Provide the (x, y) coordinate of the cell's center where the given text is located.  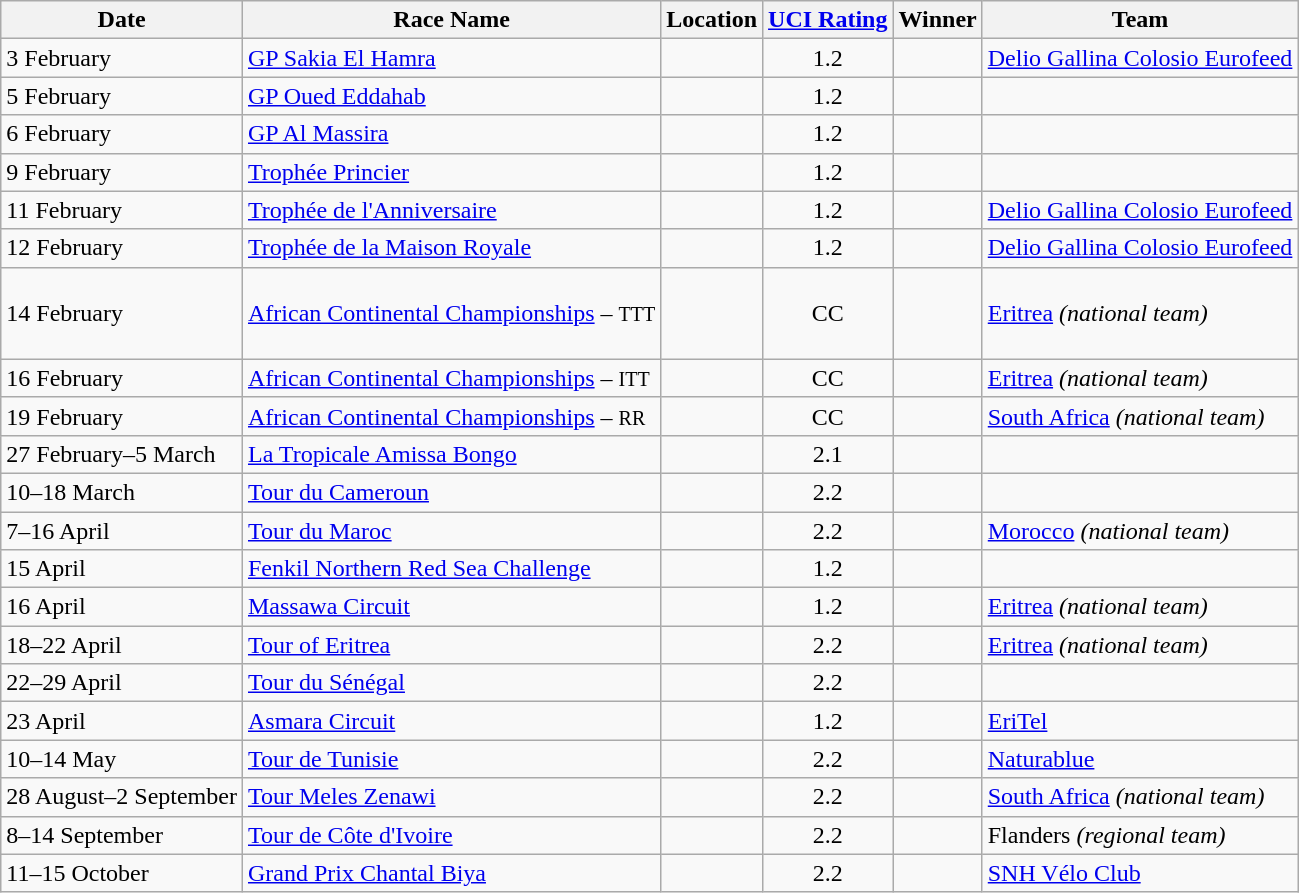
22–29 April (122, 683)
Team (1140, 20)
Winner (938, 20)
16 April (122, 607)
18–22 April (122, 645)
7–16 April (122, 531)
5 February (122, 96)
Morocco (national team) (1140, 531)
African Continental Championships – ITT (451, 378)
19 February (122, 416)
SNH Vélo Club (1140, 873)
3 February (122, 58)
EriTel (1140, 721)
15 April (122, 569)
10–18 March (122, 492)
GP Sakia El Hamra (451, 58)
Massawa Circuit (451, 607)
African Continental Championships – TTT (451, 313)
11–15 October (122, 873)
12 February (122, 248)
GP Al Massira (451, 134)
Flanders (regional team) (1140, 835)
27 February–5 March (122, 454)
African Continental Championships – RR (451, 416)
28 August–2 September (122, 797)
Trophée de l'Anniversaire (451, 210)
14 February (122, 313)
Asmara Circuit (451, 721)
2.1 (828, 454)
Tour du Sénégal (451, 683)
Location (712, 20)
Race Name (451, 20)
9 February (122, 172)
Naturablue (1140, 759)
Tour de Côte d'Ivoire (451, 835)
10–14 May (122, 759)
Tour Meles Zenawi (451, 797)
Date (122, 20)
16 February (122, 378)
Grand Prix Chantal Biya (451, 873)
Fenkil Northern Red Sea Challenge (451, 569)
11 February (122, 210)
GP Oued Eddahab (451, 96)
Tour du Cameroun (451, 492)
Tour du Maroc (451, 531)
Trophée Princier (451, 172)
La Tropicale Amissa Bongo (451, 454)
8–14 September (122, 835)
6 February (122, 134)
Trophée de la Maison Royale (451, 248)
Tour of Eritrea (451, 645)
UCI Rating (828, 20)
Tour de Tunisie (451, 759)
23 April (122, 721)
